Determine the [x, y] coordinate at the center of the cell enclosing the given text.  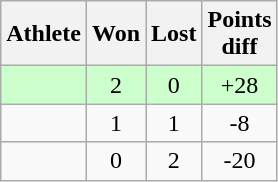
-8 [240, 123]
Won [116, 34]
Pointsdiff [240, 34]
-20 [240, 161]
+28 [240, 85]
Athlete [44, 34]
Lost [174, 34]
